Provide the (x, y) coordinate of the cell's center where the given text is located.  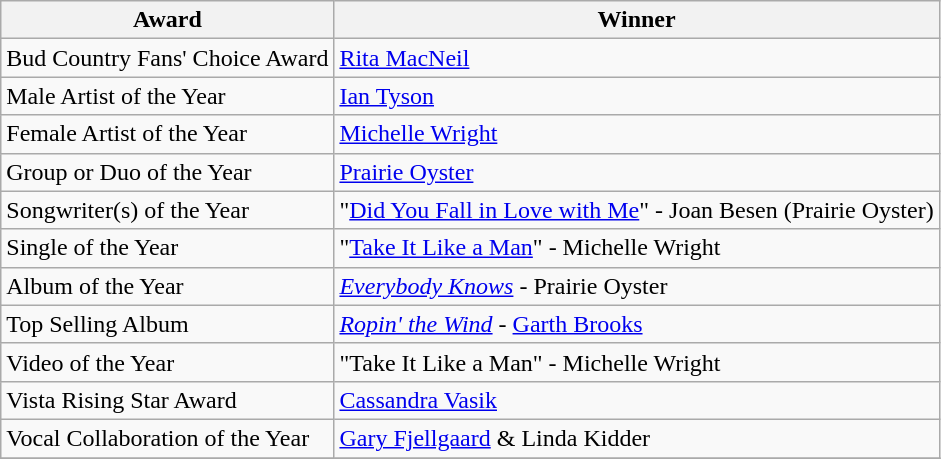
Bud Country Fans' Choice Award (168, 58)
Award (168, 20)
"Did You Fall in Love with Me" - Joan Besen (Prairie Oyster) (636, 210)
Songwriter(s) of the Year (168, 210)
Video of the Year (168, 362)
Single of the Year (168, 248)
Everybody Knows - Prairie Oyster (636, 286)
Female Artist of the Year (168, 134)
Michelle Wright (636, 134)
Cassandra Vasik (636, 400)
Group or Duo of the Year (168, 172)
Ropin' the Wind - Garth Brooks (636, 324)
Album of the Year (168, 286)
Gary Fjellgaard & Linda Kidder (636, 438)
Rita MacNeil (636, 58)
Vista Rising Star Award (168, 400)
Male Artist of the Year (168, 96)
Top Selling Album (168, 324)
Vocal Collaboration of the Year (168, 438)
Winner (636, 20)
Ian Tyson (636, 96)
Prairie Oyster (636, 172)
